Pinpoint the cell where the given text exists, returning its [X, Y] midpoint coordinate. 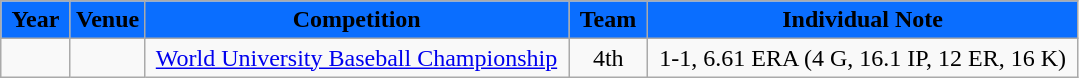
Individual Note [863, 20]
World University Baseball Championship [357, 58]
Competition [357, 20]
Venue [107, 20]
Year [36, 20]
4th [608, 58]
Team [608, 20]
1-1, 6.61 ERA (4 G, 16.1 IP, 12 ER, 16 K) [863, 58]
